Pinpoint the cell where the given text exists, returning its [x, y] midpoint coordinate. 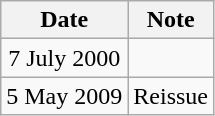
7 July 2000 [64, 58]
5 May 2009 [64, 96]
Reissue [171, 96]
Date [64, 20]
Note [171, 20]
